For the text-containing cell, return its midpoint in [X, Y] coordinate format. 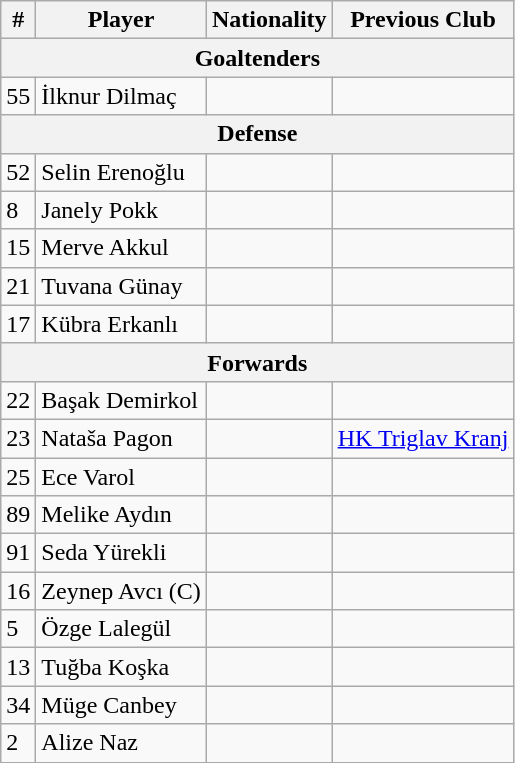
Previous Club [423, 20]
52 [18, 172]
Ece Varol [122, 477]
Defense [258, 134]
Seda Yürekli [122, 553]
Tuğba Koşka [122, 667]
HK Triglav Kranj [423, 438]
Özge Lalegül [122, 629]
Kübra Erkanlı [122, 324]
Forwards [258, 362]
89 [18, 515]
17 [18, 324]
Başak Demirkol [122, 400]
2 [18, 743]
Janely Pokk [122, 210]
15 [18, 248]
Nationality [269, 20]
16 [18, 591]
Müge Canbey [122, 705]
23 [18, 438]
Melike Aydın [122, 515]
Merve Akkul [122, 248]
91 [18, 553]
25 [18, 477]
55 [18, 96]
Player [122, 20]
34 [18, 705]
Nataša Pagon [122, 438]
Tuvana Günay [122, 286]
Goaltenders [258, 58]
Selin Erenoğlu [122, 172]
13 [18, 667]
8 [18, 210]
22 [18, 400]
Alize Naz [122, 743]
İlknur Dilmaç [122, 96]
# [18, 20]
21 [18, 286]
Zeynep Avcı (C) [122, 591]
5 [18, 629]
